Determine the (X, Y) coordinate at the center of the cell enclosing the given text.  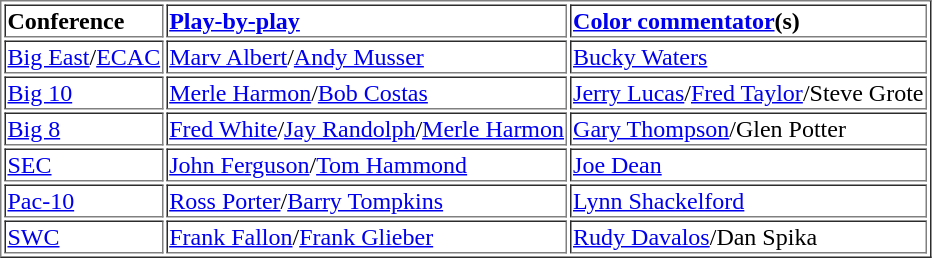
Marv Albert/Andy Musser (366, 56)
Jerry Lucas/Fred Taylor/Steve Grote (748, 92)
Rudy Davalos/Dan Spika (748, 236)
Color commentator(s) (748, 20)
Big 10 (84, 92)
Merle Harmon/Bob Costas (366, 92)
Fred White/Jay Randolph/Merle Harmon (366, 128)
Gary Thompson/Glen Potter (748, 128)
Pac-10 (84, 200)
SWC (84, 236)
Bucky Waters (748, 56)
Frank Fallon/Frank Glieber (366, 236)
SEC (84, 164)
Ross Porter/Barry Tompkins (366, 200)
John Ferguson/Tom Hammond (366, 164)
Play-by-play (366, 20)
Big East/ECAC (84, 56)
Lynn Shackelford (748, 200)
Joe Dean (748, 164)
Big 8 (84, 128)
Conference (84, 20)
